Pinpoint the cell where the given text exists, returning its (x, y) midpoint coordinate. 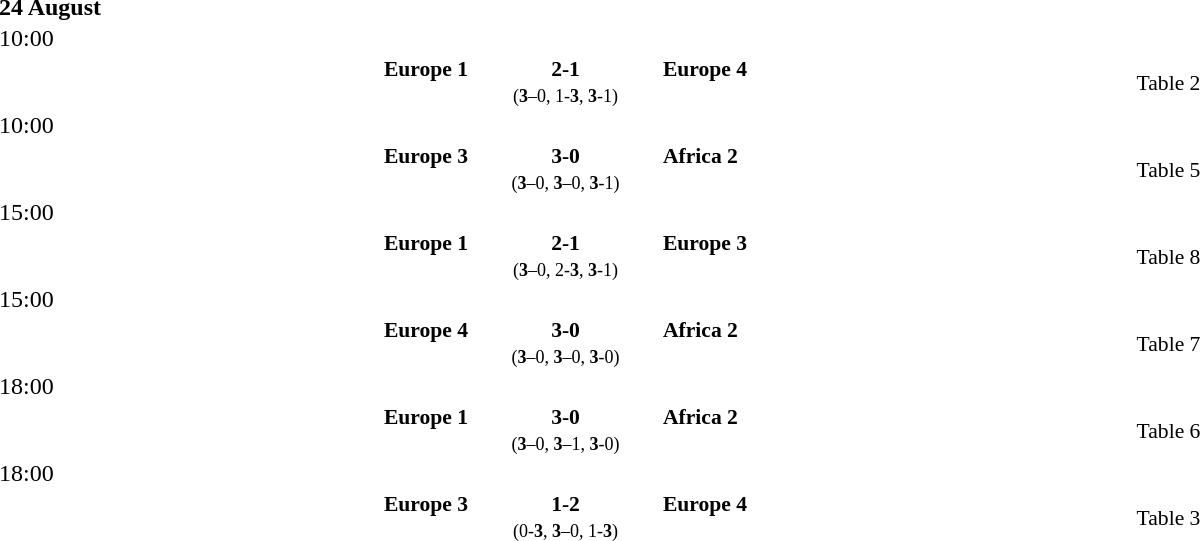
2-1 (3–0, 1-3, 3-1) (566, 82)
3-0 (3–0, 3–1, 3-0) (566, 430)
Europe 3 (897, 256)
3-0 (3–0, 3–0, 3-1) (566, 169)
Europe 4 (897, 82)
2-1 (3–0, 2-3, 3-1) (566, 256)
3-0 (3–0, 3–0, 3-0) (566, 343)
